For the text-containing cell, return its midpoint in (X, Y) coordinate format. 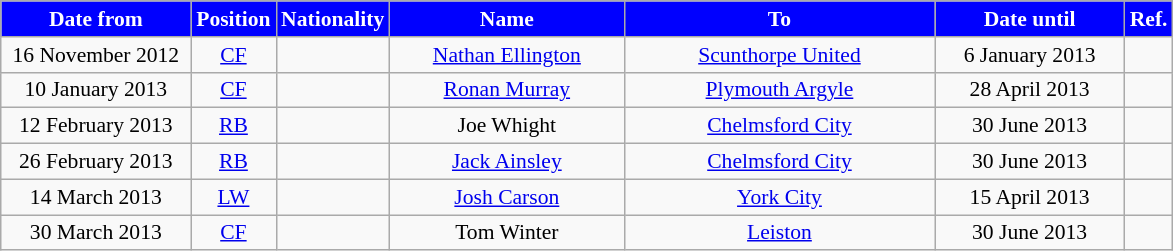
Tom Winter (506, 233)
Joe Whight (506, 126)
Ref. (1149, 19)
30 March 2013 (96, 233)
Plymouth Argyle (779, 90)
LW (234, 197)
15 April 2013 (1030, 197)
26 February 2013 (96, 162)
Ronan Murray (506, 90)
Nationality (332, 19)
10 January 2013 (96, 90)
Jack Ainsley (506, 162)
Date from (96, 19)
Name (506, 19)
28 April 2013 (1030, 90)
Josh Carson (506, 197)
Date until (1030, 19)
Nathan Ellington (506, 55)
Leiston (779, 233)
York City (779, 197)
14 March 2013 (96, 197)
6 January 2013 (1030, 55)
To (779, 19)
12 February 2013 (96, 126)
Scunthorpe United (779, 55)
16 November 2012 (96, 55)
Position (234, 19)
